Scan for the cell matching the given text and deliver its [x, y] coordinate at center. 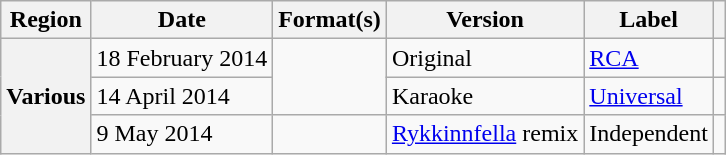
Region [46, 20]
Version [484, 20]
Karaoke [484, 96]
Rykkinnfella remix [484, 134]
14 April 2014 [182, 96]
Original [484, 58]
Format(s) [330, 20]
18 February 2014 [182, 58]
Universal [649, 96]
Label [649, 20]
9 May 2014 [182, 134]
RCA [649, 58]
Date [182, 20]
Independent [649, 134]
Various [46, 96]
